Locate the cell with the specified text and output its (x, y) center coordinate. 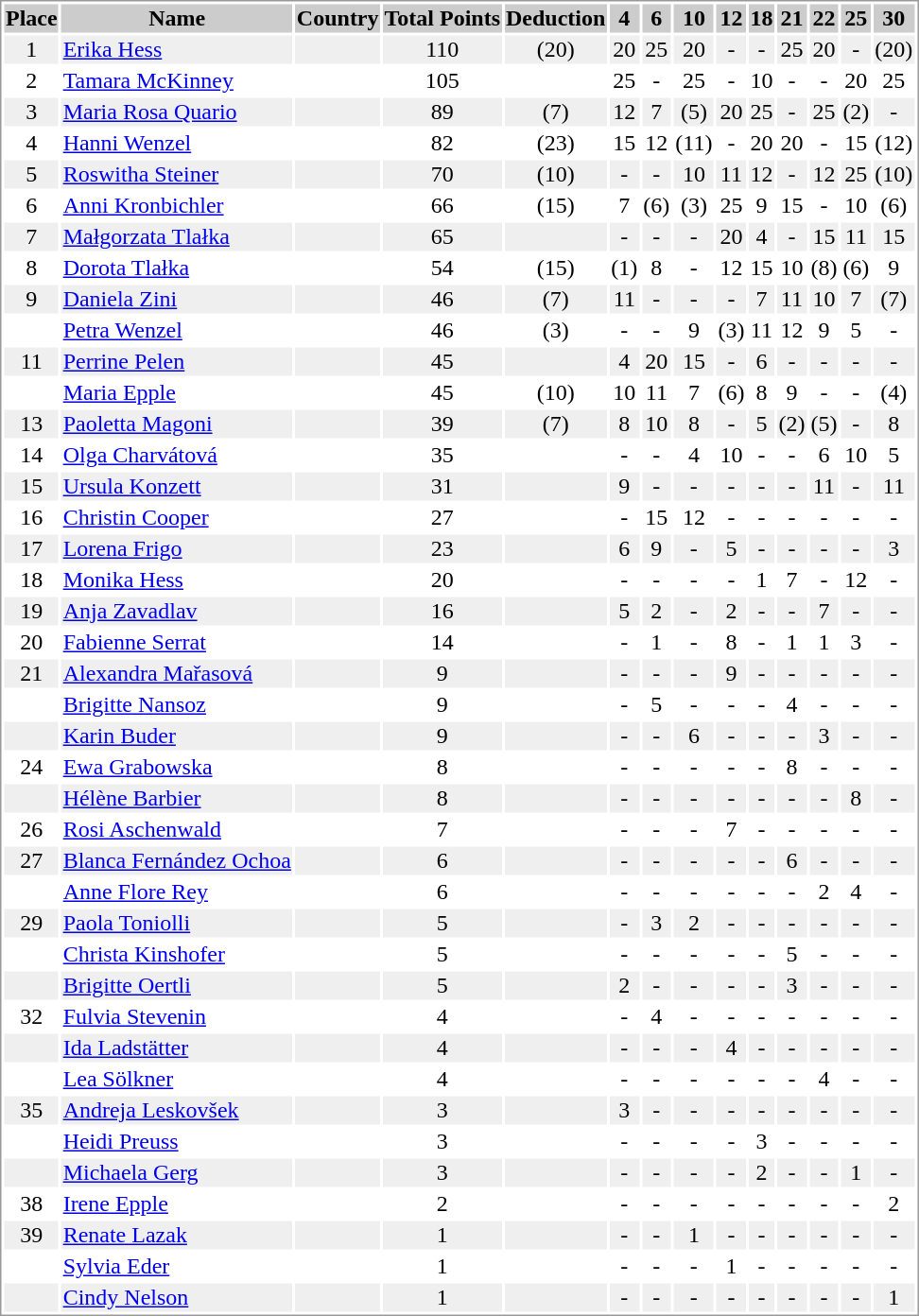
(1) (624, 268)
(8) (824, 268)
26 (31, 829)
Ida Ladstätter (177, 1048)
Country (338, 18)
Dorota Tlałka (177, 268)
Michaela Gerg (177, 1173)
24 (31, 767)
Hanni Wenzel (177, 143)
Andreja Leskovšek (177, 1111)
Place (31, 18)
(23) (556, 143)
Małgorzata Tlałka (177, 237)
Karin Buder (177, 736)
Anja Zavadlav (177, 612)
Heidi Preuss (177, 1141)
Maria Epple (177, 392)
Sylvia Eder (177, 1266)
38 (31, 1203)
Brigitte Oertli (177, 986)
Name (177, 18)
Hélène Barbier (177, 799)
Maria Rosa Quario (177, 113)
31 (442, 487)
13 (31, 424)
Ewa Grabowska (177, 767)
Fulvia Stevenin (177, 1016)
Irene Epple (177, 1203)
Blanca Fernández Ochoa (177, 861)
Anni Kronbichler (177, 205)
Rosi Aschenwald (177, 829)
(11) (694, 143)
Fabienne Serrat (177, 642)
65 (442, 237)
89 (442, 113)
70 (442, 175)
Christin Cooper (177, 517)
30 (894, 18)
22 (824, 18)
19 (31, 612)
Paola Toniolli (177, 924)
Tamara McKinney (177, 80)
Alexandra Mařasová (177, 674)
Ursula Konzett (177, 487)
Roswitha Steiner (177, 175)
Christa Kinshofer (177, 954)
29 (31, 924)
Lea Sölkner (177, 1079)
17 (31, 549)
66 (442, 205)
Cindy Nelson (177, 1298)
Deduction (556, 18)
Renate Lazak (177, 1236)
(12) (894, 143)
Erika Hess (177, 50)
Anne Flore Rey (177, 892)
82 (442, 143)
Daniela Zini (177, 300)
(4) (894, 392)
54 (442, 268)
Monika Hess (177, 580)
Total Points (442, 18)
23 (442, 549)
105 (442, 80)
32 (31, 1016)
Paoletta Magoni (177, 424)
Lorena Frigo (177, 549)
Perrine Pelen (177, 362)
Brigitte Nansoz (177, 704)
Petra Wenzel (177, 330)
110 (442, 50)
Olga Charvátová (177, 455)
